Capture the cell that displays the provided text and extract its (X, Y) central coordinate. 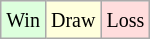
Loss (126, 20)
Draw (72, 20)
Win (24, 20)
